Output the [x, y] coordinate of the center of the cell containing the given text.  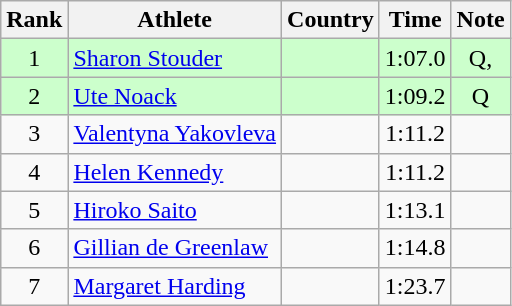
1:23.7 [415, 286]
Sharon Stouder [175, 58]
Athlete [175, 20]
7 [34, 286]
1:07.0 [415, 58]
Helen Kennedy [175, 172]
Valentyna Yakovleva [175, 134]
Ute Noack [175, 96]
Q, [480, 58]
4 [34, 172]
1:14.8 [415, 248]
Hiroko Saito [175, 210]
1:13.1 [415, 210]
6 [34, 248]
5 [34, 210]
Q [480, 96]
3 [34, 134]
1 [34, 58]
Margaret Harding [175, 286]
Gillian de Greenlaw [175, 248]
1:09.2 [415, 96]
2 [34, 96]
Rank [34, 20]
Time [415, 20]
Country [331, 20]
Note [480, 20]
